From the cell containing the given text, extract its center point as [x, y] coordinate. 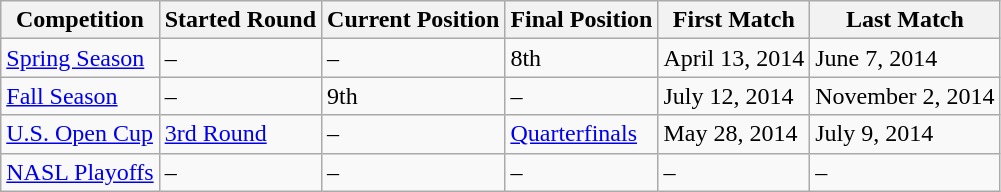
NASL Playoffs [80, 172]
November 2, 2014 [905, 96]
Competition [80, 20]
Quarterfinals [582, 134]
May 28, 2014 [734, 134]
April 13, 2014 [734, 58]
Spring Season [80, 58]
Fall Season [80, 96]
June 7, 2014 [905, 58]
9th [414, 96]
Current Position [414, 20]
Last Match [905, 20]
First Match [734, 20]
Started Round [240, 20]
July 9, 2014 [905, 134]
3rd Round [240, 134]
U.S. Open Cup [80, 134]
July 12, 2014 [734, 96]
Final Position [582, 20]
8th [582, 58]
